Identify which cell holds the provided text, then report its [X, Y] central coordinate. 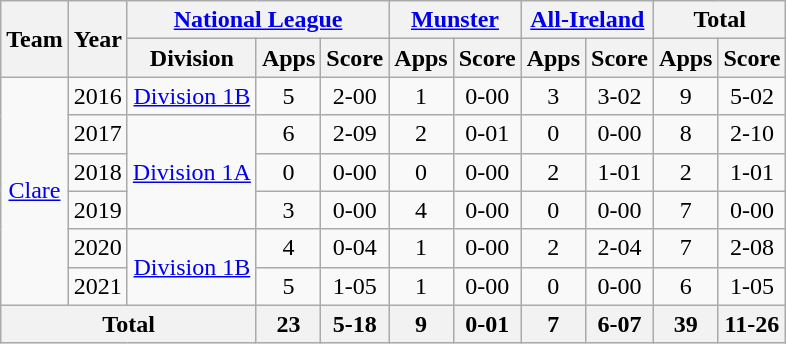
2017 [98, 134]
Division 1A [192, 172]
8 [686, 134]
39 [686, 324]
National League [258, 20]
Clare [35, 191]
2020 [98, 248]
Munster [455, 20]
2-04 [620, 248]
5-02 [752, 96]
2021 [98, 286]
5-18 [355, 324]
23 [288, 324]
Division [192, 58]
2-10 [752, 134]
2019 [98, 210]
2016 [98, 96]
Team [35, 39]
All-Ireland [587, 20]
2-09 [355, 134]
2-08 [752, 248]
Year [98, 39]
2-00 [355, 96]
0-04 [355, 248]
3-02 [620, 96]
6-07 [620, 324]
11-26 [752, 324]
2018 [98, 172]
